Detect which cell encompasses the target text, then output its [x, y] center coordinate. 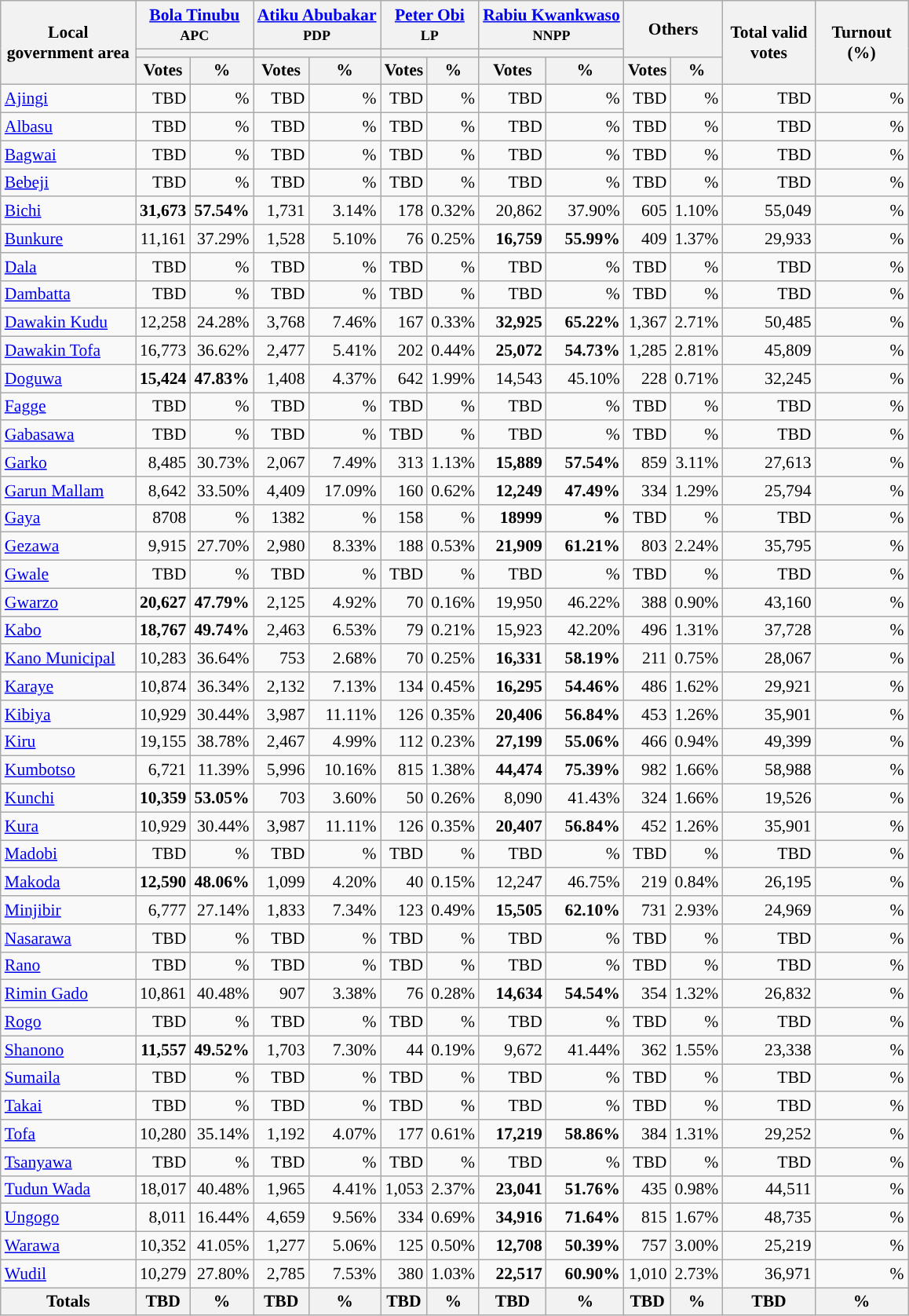
12,249 [513, 491]
20,406 [513, 715]
Dawakin Tofa [68, 351]
29,921 [768, 686]
62.10% [586, 910]
41.05% [221, 1246]
10,352 [163, 1246]
27.80% [221, 1274]
324 [648, 799]
45,809 [768, 351]
Kura [68, 826]
14,634 [513, 994]
134 [404, 686]
0.84% [697, 883]
2.71% [697, 323]
9,915 [163, 547]
1.13% [453, 462]
Doguwa [68, 378]
2,785 [281, 1274]
24.28% [221, 323]
6,721 [163, 770]
Bichi [68, 211]
2.73% [697, 1274]
26,195 [768, 883]
17,219 [513, 1134]
1,731 [281, 211]
26,832 [768, 994]
Peter ObiLP [430, 25]
1,703 [281, 1050]
75.39% [586, 770]
79 [404, 631]
2.24% [697, 547]
2,467 [281, 742]
Rogo [68, 1022]
466 [648, 742]
Garun Mallam [68, 491]
160 [404, 491]
48,735 [768, 1218]
41.43% [586, 799]
10,283 [163, 659]
2,980 [281, 547]
10,874 [163, 686]
313 [404, 462]
22,517 [513, 1274]
2,132 [281, 686]
27.14% [221, 910]
32,925 [513, 323]
0.49% [453, 910]
1382 [281, 518]
58.86% [586, 1134]
4.37% [345, 378]
23,041 [513, 1190]
859 [648, 462]
4.41% [345, 1190]
0.15% [453, 883]
1,833 [281, 910]
435 [648, 1190]
Fagge [68, 407]
2,125 [281, 602]
19,526 [768, 799]
55,049 [768, 211]
Makoda [68, 883]
54.73% [586, 351]
Minjibir [68, 910]
1.10% [697, 211]
Albasu [68, 127]
1.32% [697, 994]
4,409 [281, 491]
65.22% [586, 323]
Gezawa [68, 547]
21,909 [513, 547]
7.53% [345, 1274]
123 [404, 910]
1.37% [697, 239]
Kano Municipal [68, 659]
29,933 [768, 239]
Warawa [68, 1246]
Takai [68, 1106]
1.67% [697, 1218]
11,557 [163, 1050]
Gabasawa [68, 435]
34,916 [513, 1218]
3.38% [345, 994]
Others [674, 28]
10,861 [163, 994]
43,160 [768, 602]
7.49% [345, 462]
50.39% [586, 1246]
10,280 [163, 1134]
29,252 [768, 1134]
53.05% [221, 799]
Totals [68, 1302]
2,477 [281, 351]
7.46% [345, 323]
1,192 [281, 1134]
14,543 [513, 378]
Kumbotso [68, 770]
8708 [163, 518]
35.14% [221, 1134]
Turnout (%) [862, 42]
45.10% [586, 378]
Karaye [68, 686]
496 [648, 631]
3,768 [281, 323]
Ajingi [68, 99]
177 [404, 1134]
8,485 [163, 462]
36.64% [221, 659]
3.11% [697, 462]
1,367 [648, 323]
54.54% [586, 994]
1.03% [453, 1274]
3.14% [345, 211]
11.39% [221, 770]
982 [648, 770]
0.75% [697, 659]
47.83% [221, 378]
36,971 [768, 1274]
1,408 [281, 378]
Atiku AbubakarPDP [317, 25]
380 [404, 1274]
0.26% [453, 799]
10,279 [163, 1274]
46.75% [586, 883]
47.79% [221, 602]
907 [281, 994]
16,331 [513, 659]
50 [404, 799]
27,199 [513, 742]
38.78% [221, 742]
44 [404, 1050]
30.73% [221, 462]
58,988 [768, 770]
1,010 [648, 1274]
6.53% [345, 631]
0.71% [697, 378]
0.69% [453, 1218]
731 [648, 910]
12,708 [513, 1246]
Tsanyawa [68, 1162]
211 [648, 659]
757 [648, 1246]
362 [648, 1050]
61.21% [586, 547]
4.07% [345, 1134]
Kiru [68, 742]
32,245 [768, 378]
0.61% [453, 1134]
1,285 [648, 351]
5.10% [345, 239]
5.06% [345, 1246]
2.81% [697, 351]
51.76% [586, 1190]
16,759 [513, 239]
167 [404, 323]
20,407 [513, 826]
1.62% [697, 686]
125 [404, 1246]
55.06% [586, 742]
0.45% [453, 686]
354 [648, 994]
1.99% [453, 378]
Bebeji [68, 183]
219 [648, 883]
6,777 [163, 910]
642 [404, 378]
44,511 [768, 1190]
188 [404, 547]
2.68% [345, 659]
0.90% [697, 602]
24,969 [768, 910]
71.64% [586, 1218]
20,862 [513, 211]
7.34% [345, 910]
0.33% [453, 323]
Gwale [68, 575]
1.38% [453, 770]
202 [404, 351]
Gwarzo [68, 602]
605 [648, 211]
703 [281, 799]
228 [648, 378]
Garko [68, 462]
15,505 [513, 910]
Kunchi [68, 799]
9.56% [345, 1218]
1,528 [281, 239]
5.41% [345, 351]
Kabo [68, 631]
388 [648, 602]
453 [648, 715]
55.99% [586, 239]
0.21% [453, 631]
0.50% [453, 1246]
15,923 [513, 631]
8,011 [163, 1218]
Tofa [68, 1134]
25,072 [513, 351]
0.94% [697, 742]
41.44% [586, 1050]
4,659 [281, 1218]
803 [648, 547]
0.62% [453, 491]
18,767 [163, 631]
10,359 [163, 799]
19,950 [513, 602]
158 [404, 518]
16,773 [163, 351]
Tudun Wada [68, 1190]
0.44% [453, 351]
Nasarawa [68, 938]
60.90% [586, 1274]
36.34% [221, 686]
25,219 [768, 1246]
384 [648, 1134]
0.16% [453, 602]
7.13% [345, 686]
Sumaila [68, 1078]
4.20% [345, 883]
Bunkure [68, 239]
27.70% [221, 547]
8.33% [345, 547]
18,017 [163, 1190]
Ungogo [68, 1218]
25,794 [768, 491]
Dambatta [68, 294]
37.90% [586, 211]
Madobi [68, 854]
178 [404, 211]
48.06% [221, 883]
Dawakin Kudu [68, 323]
37.29% [221, 239]
33.50% [221, 491]
0.98% [697, 1190]
2.93% [697, 910]
19,155 [163, 742]
15,424 [163, 378]
Local government area [68, 42]
16.44% [221, 1218]
Bola TinubuAPC [195, 25]
36.62% [221, 351]
10.16% [345, 770]
2,463 [281, 631]
1,099 [281, 883]
5,996 [281, 770]
Dala [68, 267]
2.37% [453, 1190]
27,613 [768, 462]
452 [648, 826]
37,728 [768, 631]
15,889 [513, 462]
Rabiu KwankwasoNNPP [551, 25]
Total valid votes [768, 42]
58.19% [586, 659]
112 [404, 742]
4.92% [345, 602]
Rimin Gado [68, 994]
9,672 [513, 1050]
46.22% [586, 602]
Kibiya [68, 715]
486 [648, 686]
0.23% [453, 742]
0.28% [453, 994]
409 [648, 239]
54.46% [586, 686]
18999 [513, 518]
17.09% [345, 491]
12,590 [163, 883]
44,474 [513, 770]
1,277 [281, 1246]
28,067 [768, 659]
0.19% [453, 1050]
47.49% [586, 491]
49,399 [768, 742]
40 [404, 883]
49.52% [221, 1050]
49.74% [221, 631]
31,673 [163, 211]
35,795 [768, 547]
1,965 [281, 1190]
Wudil [68, 1274]
Gaya [68, 518]
1.29% [697, 491]
1.55% [697, 1050]
2,067 [281, 462]
753 [281, 659]
3.00% [697, 1246]
16,295 [513, 686]
8,090 [513, 799]
4.99% [345, 742]
0.53% [453, 547]
50,485 [768, 323]
1,053 [404, 1190]
12,247 [513, 883]
42.20% [586, 631]
Bagwai [68, 155]
8,642 [163, 491]
3.60% [345, 799]
23,338 [768, 1050]
20,627 [163, 602]
11,161 [163, 239]
0.32% [453, 211]
Shanono [68, 1050]
Rano [68, 966]
7.30% [345, 1050]
12,258 [163, 323]
